Return (x, y) of the center of cell containing provided text 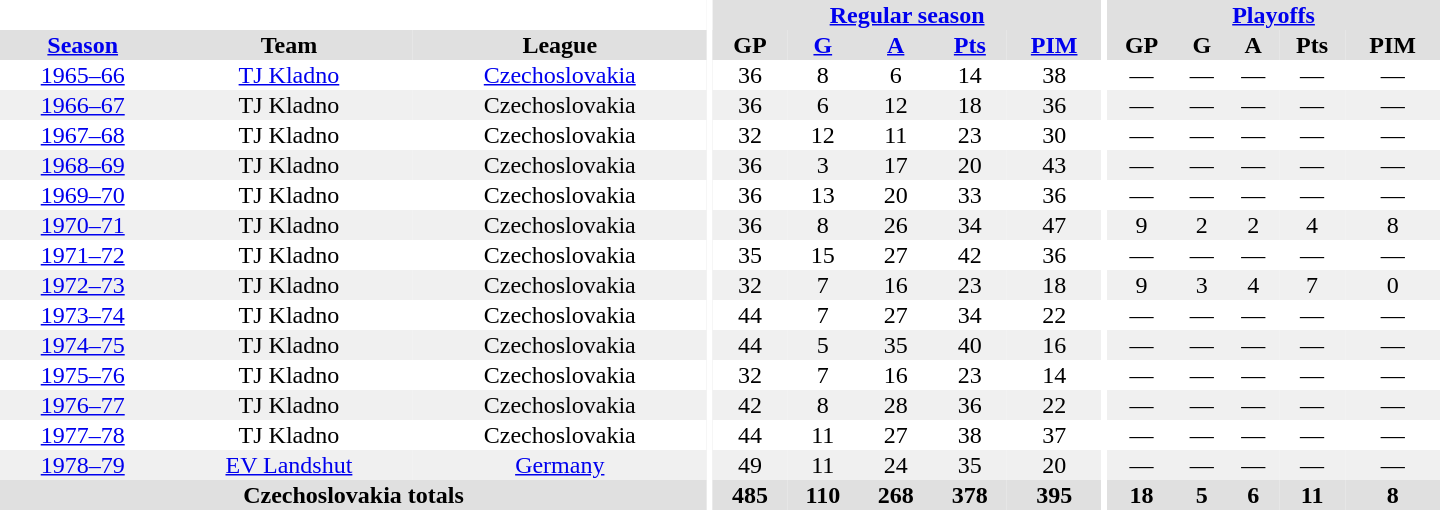
395 (1054, 495)
1971–72 (82, 255)
47 (1054, 225)
EV Landshut (288, 465)
1966–67 (82, 105)
Team (288, 45)
Season (82, 45)
33 (970, 195)
Germany (560, 465)
1967–68 (82, 135)
Playoffs (1274, 15)
30 (1054, 135)
268 (896, 495)
1973–74 (82, 315)
485 (750, 495)
1968–69 (82, 165)
378 (970, 495)
40 (970, 345)
110 (823, 495)
49 (750, 465)
1969–70 (82, 195)
1976–77 (82, 405)
Czechoslovakia totals (354, 495)
1975–76 (82, 375)
League (560, 45)
1965–66 (82, 75)
Regular season (908, 15)
1970–71 (82, 225)
1978–79 (82, 465)
28 (896, 405)
24 (896, 465)
1974–75 (82, 345)
1977–78 (82, 435)
15 (823, 255)
17 (896, 165)
37 (1054, 435)
43 (1054, 165)
13 (823, 195)
1972–73 (82, 285)
0 (1392, 285)
26 (896, 225)
